Extract the (X, Y) coordinate from the center of the cell holding the provided text.  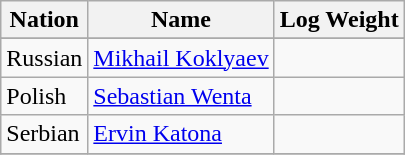
Mikhail Koklyaev (181, 58)
Log Weight (339, 20)
Ervin Katona (181, 134)
Russian (44, 58)
Serbian (44, 134)
Sebastian Wenta (181, 96)
Nation (44, 20)
Name (181, 20)
Polish (44, 96)
